Determine the [X, Y] coordinate at the center of the cell enclosing the given text.  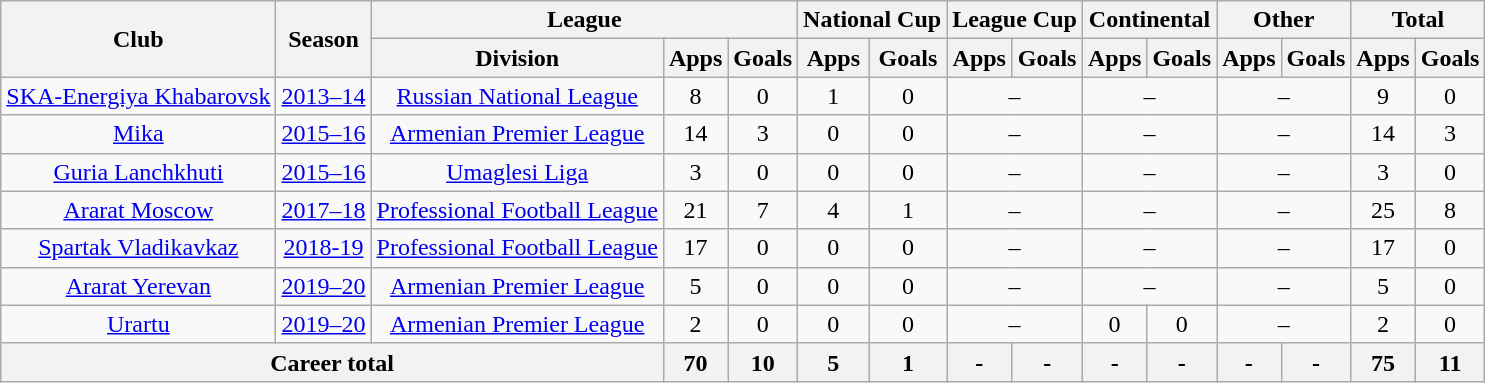
25 [1383, 210]
SKA-Energiya Khabarovsk [138, 96]
Russian National League [517, 96]
Guria Lanchkhuti [138, 172]
Total [1418, 20]
National Cup [872, 20]
Ararat Moscow [138, 210]
League Cup [1015, 20]
75 [1383, 362]
Career total [332, 362]
9 [1383, 96]
2013–14 [324, 96]
Ararat Yerevan [138, 286]
Umaglesi Liga [517, 172]
2017–18 [324, 210]
70 [695, 362]
11 [1450, 362]
10 [763, 362]
Other [1284, 20]
Spartak Vladikavkaz [138, 248]
Mika [138, 134]
Continental [1149, 20]
Division [517, 58]
Season [324, 39]
League [584, 20]
2018-19 [324, 248]
4 [834, 210]
Urartu [138, 324]
21 [695, 210]
Club [138, 39]
7 [763, 210]
